Identify which cell holds the provided text, then report its (X, Y) central coordinate. 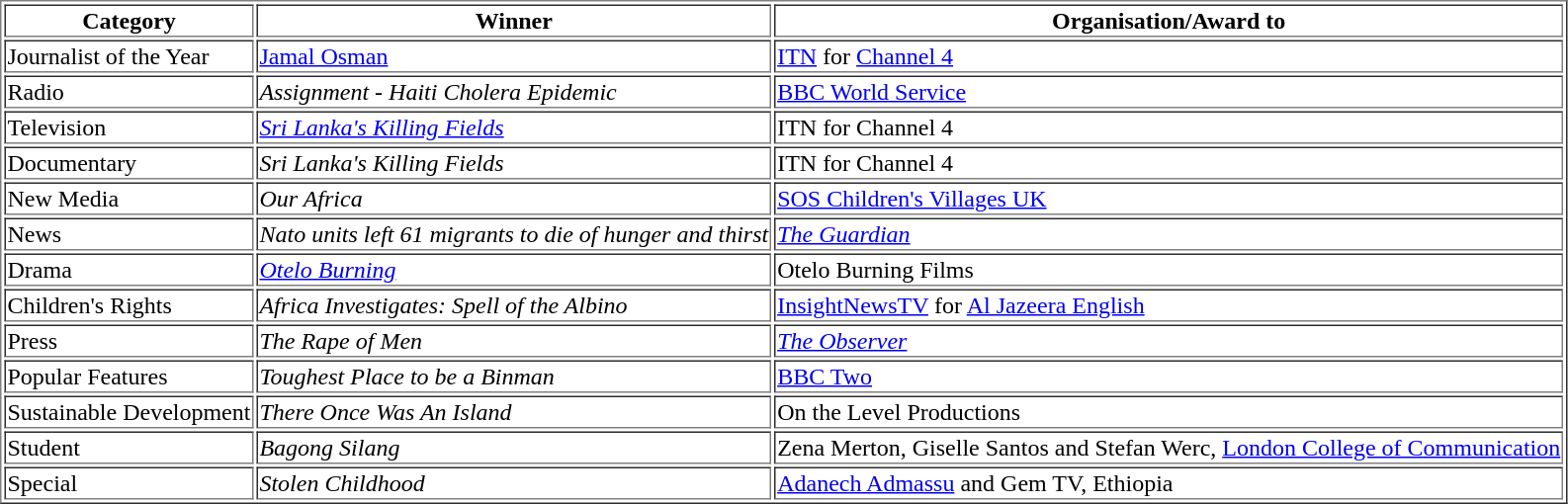
Our Africa (514, 198)
The Guardian (1169, 233)
BBC Two (1169, 376)
Jamal Osman (514, 55)
Nato units left 61 migrants to die of hunger and thirst (514, 233)
Winner (514, 20)
On the Level Productions (1169, 411)
Radio (129, 91)
There Once Was An Island (514, 411)
Otelo Burning (514, 269)
Otelo Burning Films (1169, 269)
Bagong Silang (514, 447)
Toughest Place to be a Binman (514, 376)
The Observer (1169, 340)
SOS Children's Villages UK (1169, 198)
Africa Investigates: Spell of the Albino (514, 304)
News (129, 233)
Zena Merton, Giselle Santos and Stefan Werc, London College of Communication (1169, 447)
BBC World Service (1169, 91)
Category (129, 20)
New Media (129, 198)
Drama (129, 269)
The Rape of Men (514, 340)
Special (129, 482)
Television (129, 126)
Organisation/Award to (1169, 20)
Student (129, 447)
InsightNewsTV for Al Jazeera English (1169, 304)
Sustainable Development (129, 411)
Popular Features (129, 376)
Journalist of the Year (129, 55)
Press (129, 340)
Assignment - Haiti Cholera Epidemic (514, 91)
Adanech Admassu and Gem TV, Ethiopia (1169, 482)
Children's Rights (129, 304)
Documentary (129, 162)
Stolen Childhood (514, 482)
